Search for the cell housing the specified text and yield its [X, Y] center coordinate. 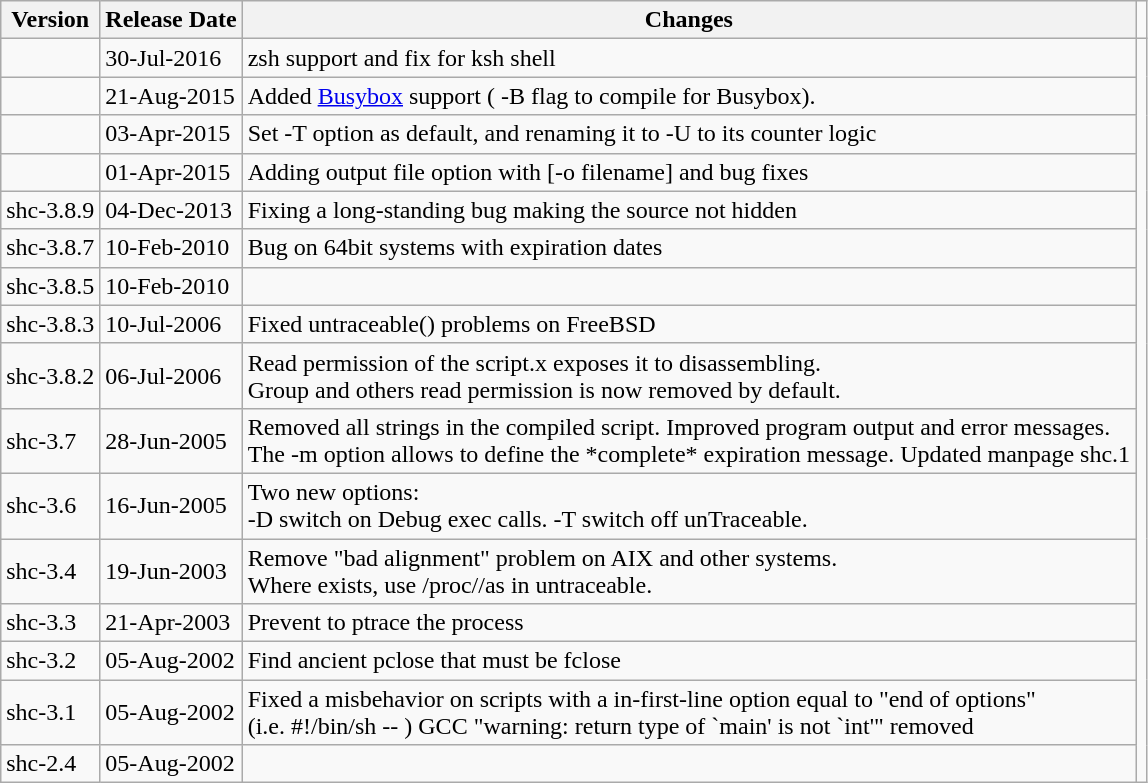
Read permission of the script.x exposes it to disassembling.Group and others read permission is now removed by default. [688, 376]
Adding output file option with [-o filename] and bug fixes [688, 172]
21-Aug-2015 [171, 96]
shc-3.1 [50, 712]
16-Jun-2005 [171, 506]
21-Apr-2003 [171, 623]
zsh support and fix for ksh shell [688, 58]
shc-3.6 [50, 506]
10-Jul-2006 [171, 324]
Version [50, 20]
shc-3.8.7 [50, 248]
Find ancient pclose that must be fclose [688, 661]
19-Jun-2003 [171, 570]
Changes [688, 20]
03-Apr-2015 [171, 134]
28-Jun-2005 [171, 440]
shc-2.4 [50, 764]
Fixed untraceable() problems on FreeBSD [688, 324]
shc-3.4 [50, 570]
Prevent to ptrace the process [688, 623]
shc-3.7 [50, 440]
Release Date [171, 20]
Remove "bad alignment" problem on AIX and other systems.Where exists, use /proc//as in untraceable. [688, 570]
shc-3.2 [50, 661]
30-Jul-2016 [171, 58]
shc-3.8.9 [50, 210]
Added Busybox support ( -B flag to compile for Busybox). [688, 96]
Set -T option as default, and renaming it to -U to its counter logic [688, 134]
06-Jul-2006 [171, 376]
shc-3.8.5 [50, 286]
Two new options: -D switch on Debug exec calls. -T switch off unTraceable. [688, 506]
shc-3.3 [50, 623]
Fixing a long-standing bug making the source not hidden [688, 210]
04-Dec-2013 [171, 210]
shc-3.8.3 [50, 324]
shc-3.8.2 [50, 376]
01-Apr-2015 [171, 172]
Bug on 64bit systems with expiration dates [688, 248]
